Extract the [X, Y] coordinate from the center of the cell holding the provided text.  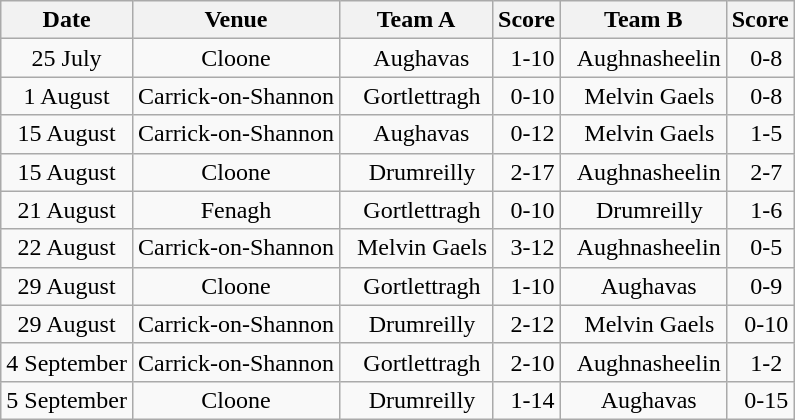
1-6 [760, 210]
Fenagh [236, 210]
1 August [67, 96]
Team B [643, 20]
Venue [236, 20]
1-2 [760, 362]
21 August [67, 210]
0-12 [527, 134]
Date [67, 20]
0-9 [760, 286]
1-14 [527, 400]
25 July [67, 58]
2-17 [527, 172]
22 August [67, 248]
2-10 [527, 362]
1-5 [760, 134]
2-12 [527, 324]
0-15 [760, 400]
2-7 [760, 172]
Team A [416, 20]
4 September [67, 362]
3-12 [527, 248]
5 September [67, 400]
0-5 [760, 248]
